Scan for the cell matching the given text and deliver its (X, Y) coordinate at center. 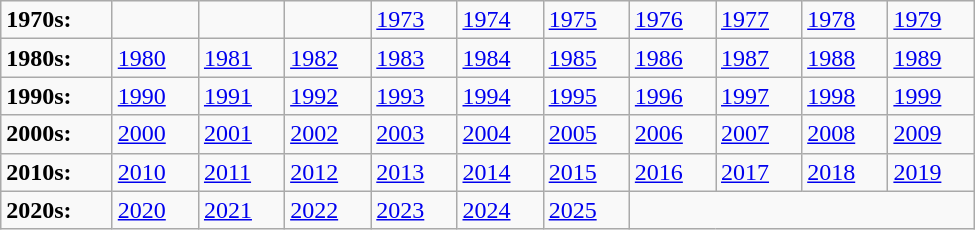
2008 (845, 134)
1992 (328, 96)
1975 (586, 20)
2002 (328, 134)
2009 (931, 134)
2013 (414, 172)
1997 (759, 96)
2004 (500, 134)
2010s: (56, 172)
1987 (759, 58)
2018 (845, 172)
2020s: (56, 210)
1985 (586, 58)
2020 (155, 210)
1973 (414, 20)
1977 (759, 20)
1980s: (56, 58)
2012 (328, 172)
1980 (155, 58)
2014 (500, 172)
2021 (241, 210)
1993 (414, 96)
1994 (500, 96)
2022 (328, 210)
2025 (586, 210)
1983 (414, 58)
1970s: (56, 20)
2005 (586, 134)
2007 (759, 134)
2000s: (56, 134)
1996 (672, 96)
1990 (155, 96)
1979 (931, 20)
2023 (414, 210)
2011 (241, 172)
1990s: (56, 96)
1999 (931, 96)
1981 (241, 58)
1982 (328, 58)
1976 (672, 20)
2010 (155, 172)
2000 (155, 134)
1978 (845, 20)
2003 (414, 134)
1974 (500, 20)
1986 (672, 58)
2019 (931, 172)
2001 (241, 134)
1995 (586, 96)
2006 (672, 134)
2017 (759, 172)
1989 (931, 58)
1984 (500, 58)
1988 (845, 58)
2015 (586, 172)
2024 (500, 210)
1991 (241, 96)
2016 (672, 172)
1998 (845, 96)
